Pinpoint the cell where the given text exists, returning its (x, y) midpoint coordinate. 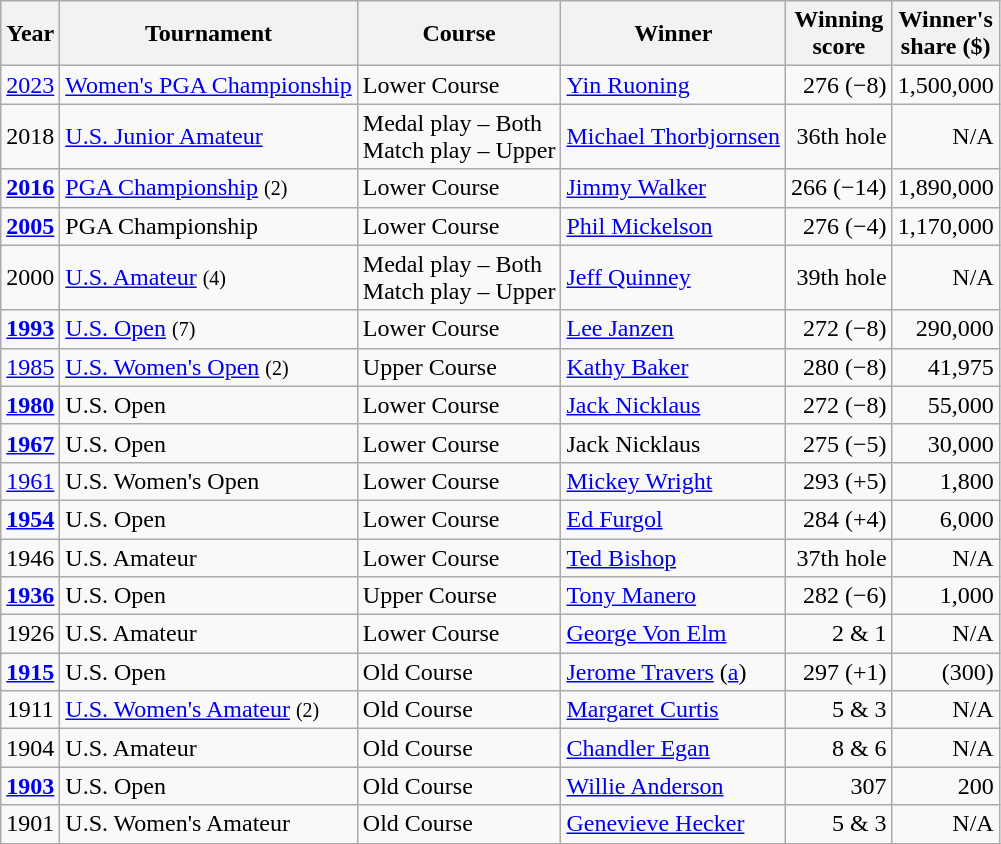
Course (459, 34)
307 (840, 786)
Ted Bishop (674, 557)
U.S. Women's Open (208, 481)
Tournament (208, 34)
Margaret Curtis (674, 710)
41,975 (946, 367)
PGA Championship (208, 226)
2016 (30, 188)
1967 (30, 443)
U.S. Women's Amateur (2) (208, 710)
1,500,000 (946, 85)
Jeff Quinney (674, 278)
276 (−4) (840, 226)
Ed Furgol (674, 519)
8 & 6 (840, 748)
Winner (674, 34)
Chandler Egan (674, 748)
Lee Janzen (674, 329)
2023 (30, 85)
6,000 (946, 519)
Year (30, 34)
39th hole (840, 278)
293 (+5) (840, 481)
Genevieve Hecker (674, 824)
U.S. Junior Amateur (208, 136)
37th hole (840, 557)
1911 (30, 710)
200 (946, 786)
Yin Ruoning (674, 85)
1,890,000 (946, 188)
Mickey Wright (674, 481)
1961 (30, 481)
PGA Championship (2) (208, 188)
Phil Mickelson (674, 226)
2 & 1 (840, 634)
George Von Elm (674, 634)
1993 (30, 329)
2005 (30, 226)
36th hole (840, 136)
1904 (30, 748)
280 (−8) (840, 367)
290,000 (946, 329)
U.S. Women's Open (2) (208, 367)
U.S. Amateur (4) (208, 278)
276 (−8) (840, 85)
1954 (30, 519)
Winner'sshare ($) (946, 34)
284 (+4) (840, 519)
1980 (30, 405)
Michael Thorbjornsen (674, 136)
266 (−14) (840, 188)
(300) (946, 672)
2000 (30, 278)
1915 (30, 672)
Kathy Baker (674, 367)
1946 (30, 557)
U.S. Women's Amateur (208, 824)
Women's PGA Championship (208, 85)
297 (+1) (840, 672)
1926 (30, 634)
1985 (30, 367)
1903 (30, 786)
1,170,000 (946, 226)
1,000 (946, 596)
282 (−6) (840, 596)
Winningscore (840, 34)
1,800 (946, 481)
Jimmy Walker (674, 188)
30,000 (946, 443)
1901 (30, 824)
55,000 (946, 405)
Willie Anderson (674, 786)
2018 (30, 136)
U.S. Open (7) (208, 329)
Tony Manero (674, 596)
1936 (30, 596)
275 (−5) (840, 443)
Jerome Travers (a) (674, 672)
